Provide the [x, y] coordinate of the cell's center where the given text is located.  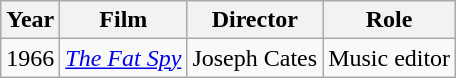
Music editor [390, 58]
The Fat Spy [124, 58]
Role [390, 20]
Joseph Cates [255, 58]
Film [124, 20]
1966 [30, 58]
Year [30, 20]
Director [255, 20]
